From the cell containing the given text, extract its center point as (X, Y) coordinate. 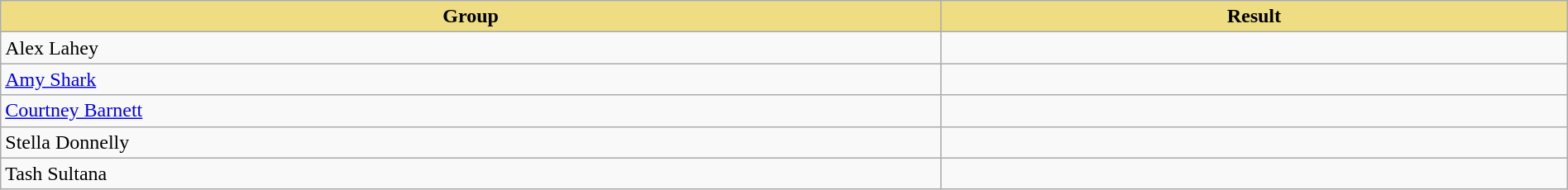
Result (1254, 17)
Courtney Barnett (471, 111)
Alex Lahey (471, 48)
Amy Shark (471, 79)
Stella Donnelly (471, 142)
Group (471, 17)
Tash Sultana (471, 173)
